Return (X, Y) of the center of cell containing provided text 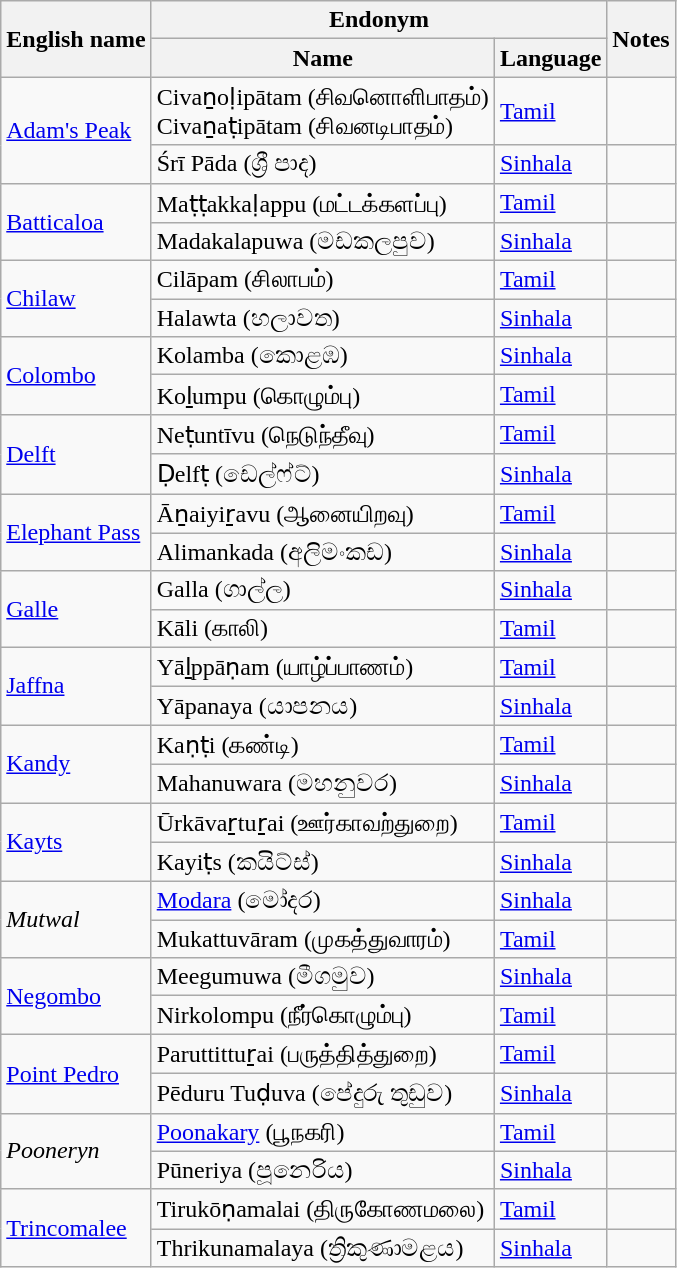
Paruttittuṟai (பருத்தித்துறை) (322, 1054)
Name (322, 58)
Batticaloa (76, 222)
Kolamba (කොළඹ) (322, 356)
Maṭṭakkaḷappu (மட்டக்களப்பு) (322, 203)
Notes (641, 39)
Meegumuwa (මීගමුව) (322, 977)
Galle (76, 609)
Neṭuntīvu (நெடுந்தீவு) (322, 434)
Śrī Pāda (ශ්‍රී පාද) (322, 164)
Delft (76, 454)
Ūrkāvaṟtuṟai (ஊர்காவற்துறை) (322, 822)
Elephant Pass (76, 533)
Kandy (76, 764)
Halawta (හලාවත) (322, 318)
Pēduru Tuḍuva (පේදුරු තුඩුව) (322, 1093)
Alimankada (අලිමංකඩ) (322, 552)
Pooneryn (76, 1151)
Colombo (76, 376)
Adam's Peak (76, 130)
Negombo (76, 996)
Koḻumpu (கொழும்பு) (322, 395)
Mukattuvāram (முகத்துவாரம்) (322, 939)
Ḍelfṭ (ඩෙල්ෆ්ට්) (322, 474)
Modara (මෝදර) (322, 901)
Yāḻppāṇam (யாழ்ப்பாணம்) (322, 667)
Madakalapuwa (මඩකලපුව) (322, 242)
Chilaw (76, 299)
Kāli (காலி) (322, 628)
Language (550, 58)
Kaṇṭi (கண்டி) (322, 745)
Cilāpam (சிலாபம்) (322, 280)
Mahanuwara (මහනුවර) (322, 783)
Poonakary (பூநகரி) (322, 1132)
Āṉaiyiṟavu (ஆனையிறவு) (322, 514)
Endonym (379, 20)
Nirkolompu (நீர்கொழும்பு) (322, 1015)
Pūneriya (පූනෙරිය) (322, 1170)
Kayiṭs (කයිට්ස්) (322, 862)
Mutwal (76, 920)
Thrikunamalaya (ත්‍රිකුණාමළය) (322, 1248)
Trincomalee (76, 1228)
Galla (ගාල්ල) (322, 590)
Tirukōṇamalai (திருகோணமலை) (322, 1209)
English name (76, 39)
Point Pedro (76, 1074)
Kayts (76, 842)
Civaṉoḷipātam (சிவனொளிபாதம்)Civaṉaṭipātam (சிவனடிபாதம்) (322, 111)
Jaffna (76, 686)
Yāpanaya (යාපනය) (322, 706)
